Find where the given text appears and provide that cell's center as (x, y) coordinate. 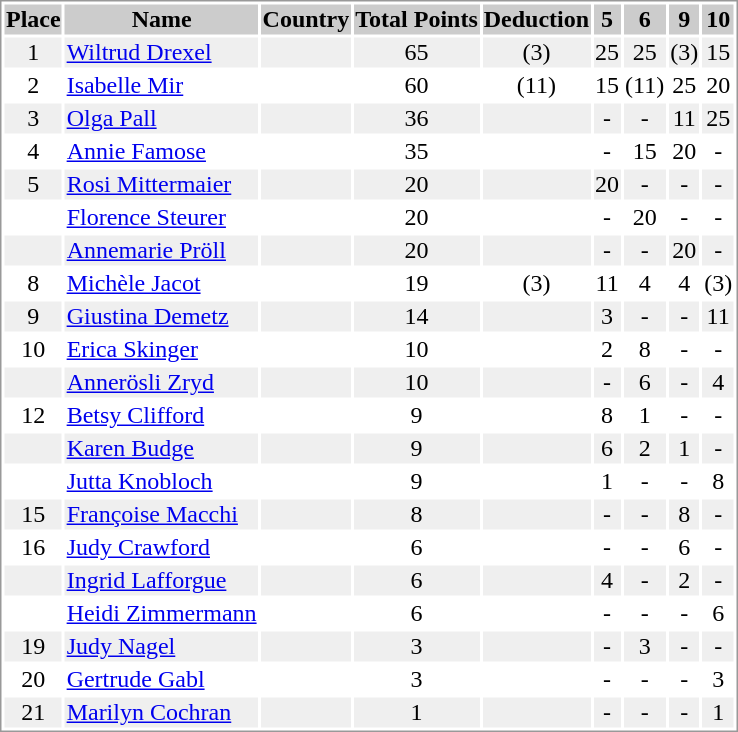
Gertrude Gabl (162, 679)
Annerösli Zryd (162, 383)
Florence Steurer (162, 217)
Annemarie Pröll (162, 251)
Erica Skinger (162, 349)
Jutta Knobloch (162, 481)
Michèle Jacot (162, 283)
12 (33, 415)
Ingrid Lafforgue (162, 581)
Isabelle Mir (162, 85)
Name (162, 19)
Rosi Mittermaier (162, 185)
Marilyn Cochran (162, 713)
14 (416, 317)
Olga Pall (162, 119)
16 (33, 547)
Place (33, 19)
Total Points (416, 19)
Judy Nagel (162, 647)
60 (416, 85)
35 (416, 151)
Betsy Clifford (162, 415)
Karen Budge (162, 449)
21 (33, 713)
Heidi Zimmermann (162, 613)
Judy Crawford (162, 547)
Françoise Macchi (162, 515)
65 (416, 53)
Country (306, 19)
Wiltrud Drexel (162, 53)
Deduction (536, 19)
Annie Famose (162, 151)
Giustina Demetz (162, 317)
36 (416, 119)
